Identify which cell holds the provided text, then report its (X, Y) central coordinate. 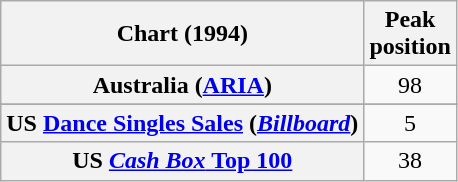
38 (410, 161)
Peakposition (410, 34)
US Cash Box Top 100 (182, 161)
98 (410, 85)
US Dance Singles Sales (Billboard) (182, 123)
Chart (1994) (182, 34)
Australia (ARIA) (182, 85)
5 (410, 123)
